Find where the given text appears and provide that cell's center as (X, Y) coordinate. 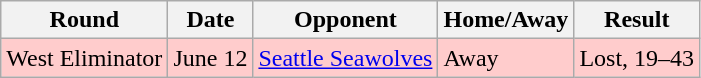
Opponent (346, 20)
June 12 (210, 58)
Away (506, 58)
West Eliminator (84, 58)
Seattle Seawolves (346, 58)
Round (84, 20)
Home/Away (506, 20)
Result (637, 20)
Lost, 19–43 (637, 58)
Date (210, 20)
